Scan for the cell matching the given text and deliver its (X, Y) coordinate at center. 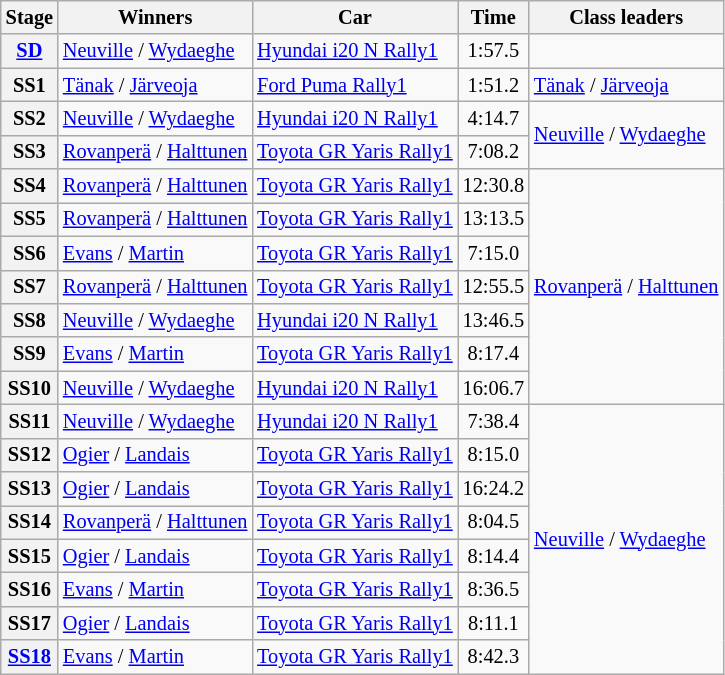
Stage (30, 17)
8:15.0 (494, 455)
12:55.5 (494, 287)
Class leaders (626, 17)
SS9 (30, 354)
Car (354, 17)
8:04.5 (494, 522)
SS7 (30, 287)
SS13 (30, 489)
SS17 (30, 623)
SS8 (30, 320)
Time (494, 17)
8:11.1 (494, 623)
SS11 (30, 421)
4:14.7 (494, 118)
SS2 (30, 118)
SS16 (30, 589)
1:51.2 (494, 85)
7:38.4 (494, 421)
SS10 (30, 388)
SS4 (30, 186)
12:30.8 (494, 186)
8:17.4 (494, 354)
SS5 (30, 219)
16:24.2 (494, 489)
Winners (155, 17)
13:13.5 (494, 219)
13:46.5 (494, 320)
7:08.2 (494, 152)
SS6 (30, 253)
SS14 (30, 522)
1:57.5 (494, 51)
SS15 (30, 556)
7:15.0 (494, 253)
8:36.5 (494, 589)
SS1 (30, 85)
8:42.3 (494, 657)
SS18 (30, 657)
SS3 (30, 152)
SD (30, 51)
8:14.4 (494, 556)
16:06.7 (494, 388)
Ford Puma Rally1 (354, 85)
SS12 (30, 455)
